Return the [x, y] coordinate for the center point of the cell that contains the specified text.  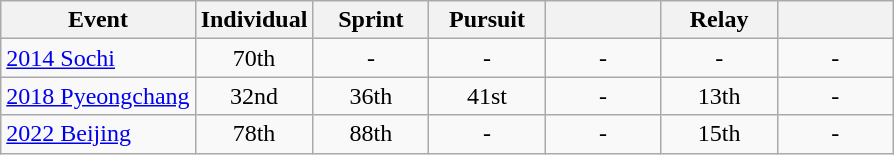
88th [371, 134]
13th [719, 96]
Relay [719, 20]
Individual [254, 20]
36th [371, 96]
Event [98, 20]
2018 Pyeongchang [98, 96]
15th [719, 134]
32nd [254, 96]
2014 Sochi [98, 58]
2022 Beijing [98, 134]
41st [487, 96]
Pursuit [487, 20]
70th [254, 58]
Sprint [371, 20]
78th [254, 134]
